Scan for the cell matching the given text and deliver its [x, y] coordinate at center. 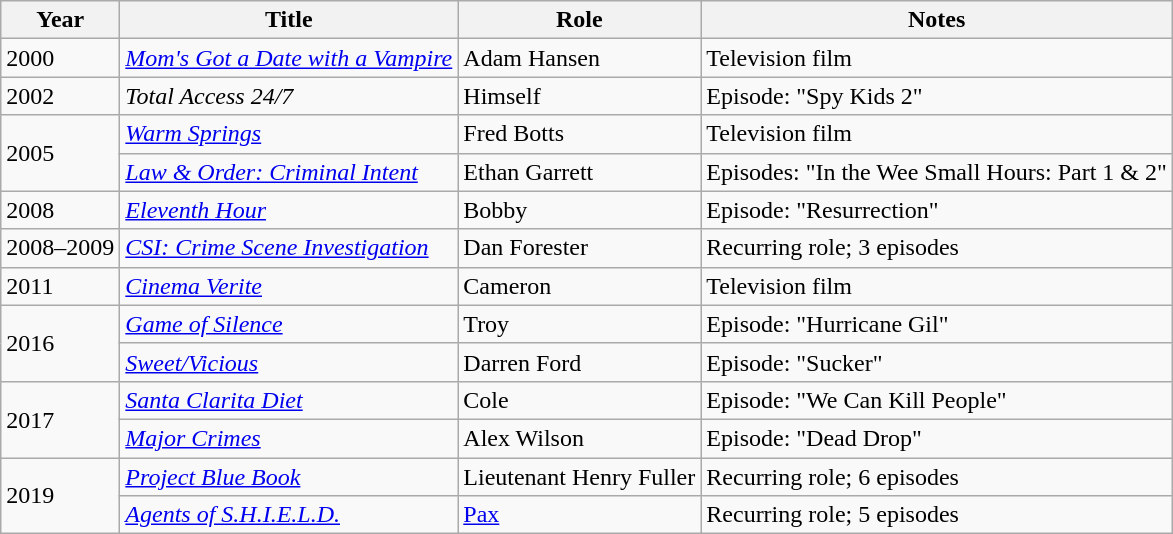
Fred Botts [580, 134]
Episode: "Dead Drop" [937, 438]
Santa Clarita Diet [289, 400]
Cinema Verite [289, 286]
Darren Ford [580, 362]
2019 [60, 496]
Eleventh Hour [289, 210]
2017 [60, 419]
Role [580, 20]
Episode: "Sucker" [937, 362]
Himself [580, 96]
Bobby [580, 210]
Cameron [580, 286]
2008 [60, 210]
Law & Order: Criminal Intent [289, 172]
Total Access 24/7 [289, 96]
2002 [60, 96]
Mom's Got a Date with a Vampire [289, 58]
Episodes: "In the Wee Small Hours: Part 1 & 2" [937, 172]
Alex Wilson [580, 438]
Troy [580, 324]
Recurring role; 3 episodes [937, 248]
Cole [580, 400]
2000 [60, 58]
Adam Hansen [580, 58]
Title [289, 20]
Recurring role; 6 episodes [937, 477]
2016 [60, 343]
CSI: Crime Scene Investigation [289, 248]
2005 [60, 153]
Sweet/Vicious [289, 362]
Game of Silence [289, 324]
Project Blue Book [289, 477]
Pax [580, 515]
Episode: "Spy Kids 2" [937, 96]
Major Crimes [289, 438]
Warm Springs [289, 134]
2011 [60, 286]
2008–2009 [60, 248]
Episode: "Resurrection" [937, 210]
Notes [937, 20]
Year [60, 20]
Recurring role; 5 episodes [937, 515]
Ethan Garrett [580, 172]
Episode: "Hurricane Gil" [937, 324]
Agents of S.H.I.E.L.D. [289, 515]
Lieutenant Henry Fuller [580, 477]
Episode: "We Can Kill People" [937, 400]
Dan Forester [580, 248]
